Search for the cell housing the specified text and yield its (X, Y) center coordinate. 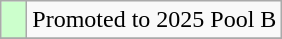
Promoted to 2025 Pool B (154, 20)
